Find where the given text appears and provide that cell's center as [x, y] coordinate. 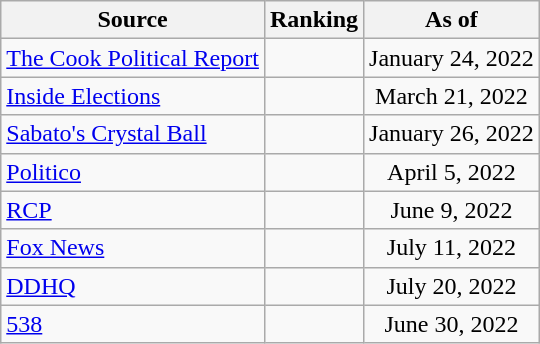
July 11, 2022 [452, 248]
January 24, 2022 [452, 58]
Source [133, 20]
RCP [133, 210]
Fox News [133, 248]
April 5, 2022 [452, 172]
Inside Elections [133, 96]
538 [133, 324]
Sabato's Crystal Ball [133, 134]
As of [452, 20]
March 21, 2022 [452, 96]
June 9, 2022 [452, 210]
July 20, 2022 [452, 286]
The Cook Political Report [133, 58]
Politico [133, 172]
June 30, 2022 [452, 324]
Ranking [314, 20]
DDHQ [133, 286]
January 26, 2022 [452, 134]
